Determine the [X, Y] coordinate at the center of the cell enclosing the given text.  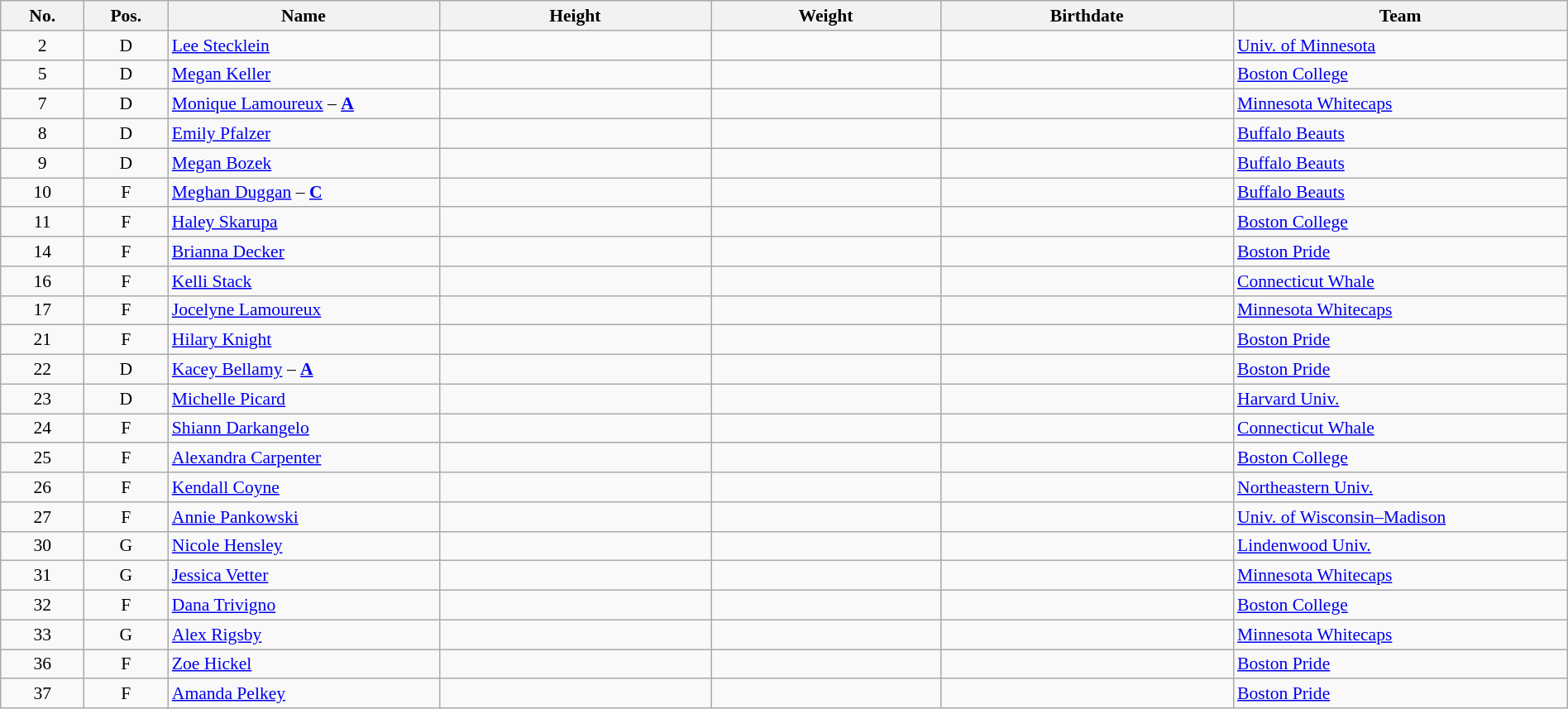
Pos. [126, 16]
Michelle Picard [304, 399]
Alex Rigsby [304, 635]
9 [43, 163]
Megan Bozek [304, 163]
Birthdate [1087, 16]
30 [43, 546]
14 [43, 252]
11 [43, 223]
31 [43, 576]
Shiann Darkangelo [304, 429]
Kendall Coyne [304, 487]
7 [43, 104]
Hilary Knight [304, 340]
26 [43, 487]
Univ. of Wisconsin–Madison [1400, 517]
Univ. of Minnesota [1400, 46]
5 [43, 74]
Weight [826, 16]
Kacey Bellamy – A [304, 370]
23 [43, 399]
Nicole Hensley [304, 546]
Northeastern Univ. [1400, 487]
25 [43, 458]
Zoe Hickel [304, 664]
Megan Keller [304, 74]
Kelli Stack [304, 281]
Monique Lamoureux – A [304, 104]
Jessica Vetter [304, 576]
Haley Skarupa [304, 223]
Amanda Pelkey [304, 694]
24 [43, 429]
21 [43, 340]
22 [43, 370]
33 [43, 635]
Team [1400, 16]
Harvard Univ. [1400, 399]
10 [43, 193]
8 [43, 134]
No. [43, 16]
Lindenwood Univ. [1400, 546]
17 [43, 310]
Meghan Duggan – C [304, 193]
Brianna Decker [304, 252]
Lee Stecklein [304, 46]
37 [43, 694]
Dana Trivigno [304, 606]
Jocelyne Lamoureux [304, 310]
Annie Pankowski [304, 517]
2 [43, 46]
27 [43, 517]
Emily Pfalzer [304, 134]
32 [43, 606]
Alexandra Carpenter [304, 458]
36 [43, 664]
Name [304, 16]
16 [43, 281]
Height [575, 16]
